Search for the cell housing the specified text and yield its [x, y] center coordinate. 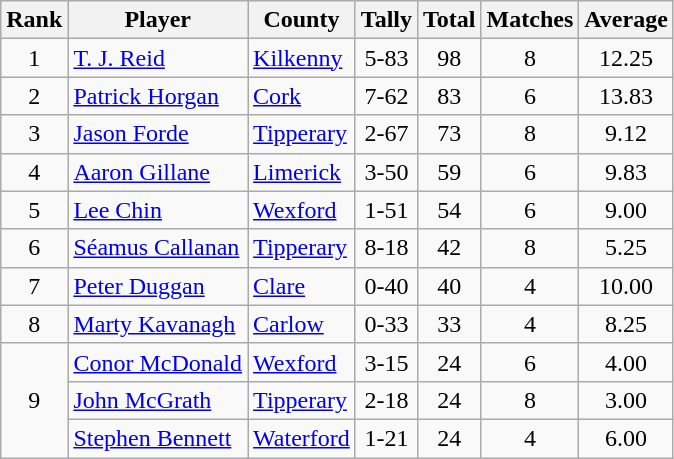
Clare [302, 286]
Lee Chin [158, 210]
1-51 [386, 210]
12.25 [626, 58]
2 [34, 96]
Marty Kavanagh [158, 324]
Séamus Callanan [158, 248]
0-40 [386, 286]
Cork [302, 96]
7 [34, 286]
3-50 [386, 172]
0-33 [386, 324]
Patrick Horgan [158, 96]
Limerick [302, 172]
T. J. Reid [158, 58]
10.00 [626, 286]
54 [450, 210]
3.00 [626, 400]
33 [450, 324]
4.00 [626, 362]
5 [34, 210]
Average [626, 20]
9.83 [626, 172]
Aaron Gillane [158, 172]
8-18 [386, 248]
9.12 [626, 134]
Jason Forde [158, 134]
83 [450, 96]
Total [450, 20]
9.00 [626, 210]
5.25 [626, 248]
1 [34, 58]
Carlow [302, 324]
59 [450, 172]
98 [450, 58]
13.83 [626, 96]
5-83 [386, 58]
73 [450, 134]
42 [450, 248]
7-62 [386, 96]
3-15 [386, 362]
Rank [34, 20]
Tally [386, 20]
8.25 [626, 324]
9 [34, 400]
1-21 [386, 438]
Peter Duggan [158, 286]
Matches [530, 20]
Kilkenny [302, 58]
County [302, 20]
Waterford [302, 438]
6.00 [626, 438]
3 [34, 134]
John McGrath [158, 400]
Player [158, 20]
Stephen Bennett [158, 438]
Conor McDonald [158, 362]
2-18 [386, 400]
40 [450, 286]
2-67 [386, 134]
